For the text-containing cell, return its midpoint in (x, y) coordinate format. 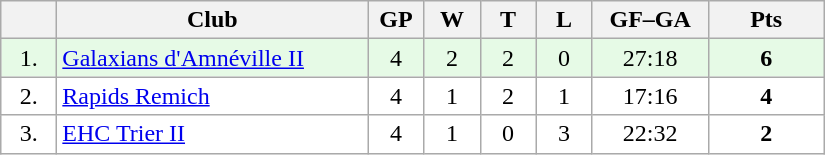
GP (396, 20)
17:16 (650, 96)
W (452, 20)
2. (29, 96)
22:32 (650, 134)
EHC Trier II (212, 134)
T (508, 20)
3. (29, 134)
6 (766, 58)
1. (29, 58)
GF–GA (650, 20)
Galaxians d'Amnéville II (212, 58)
Pts (766, 20)
Club (212, 20)
27:18 (650, 58)
3 (564, 134)
Rapids Remich (212, 96)
L (564, 20)
